Return the (x, y) coordinate for the center point of the cell that contains the specified text.  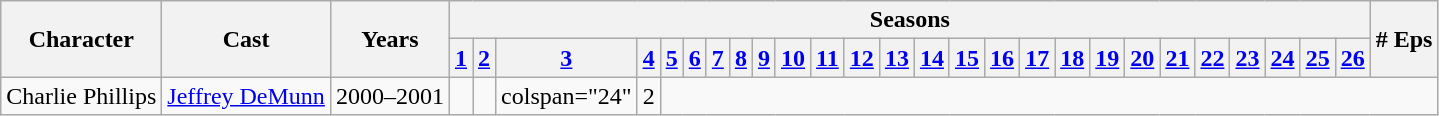
21 (1178, 58)
9 (764, 58)
8 (740, 58)
22 (1212, 58)
19 (1108, 58)
14 (932, 58)
7 (718, 58)
20 (1142, 58)
# Eps (1404, 39)
Jeffrey DeMunn (246, 96)
26 (1352, 58)
Cast (246, 39)
Years (390, 39)
18 (1072, 58)
25 (1318, 58)
6 (694, 58)
23 (1248, 58)
Seasons (910, 20)
12 (862, 58)
Charlie Phillips (82, 96)
Character (82, 39)
1 (460, 58)
colspan="24" (567, 96)
11 (828, 58)
5 (672, 58)
10 (792, 58)
2000–2001 (390, 96)
15 (966, 58)
13 (896, 58)
3 (567, 58)
17 (1038, 58)
24 (1282, 58)
4 (648, 58)
16 (1002, 58)
